Locate the cell with the specified text and output its [x, y] center coordinate. 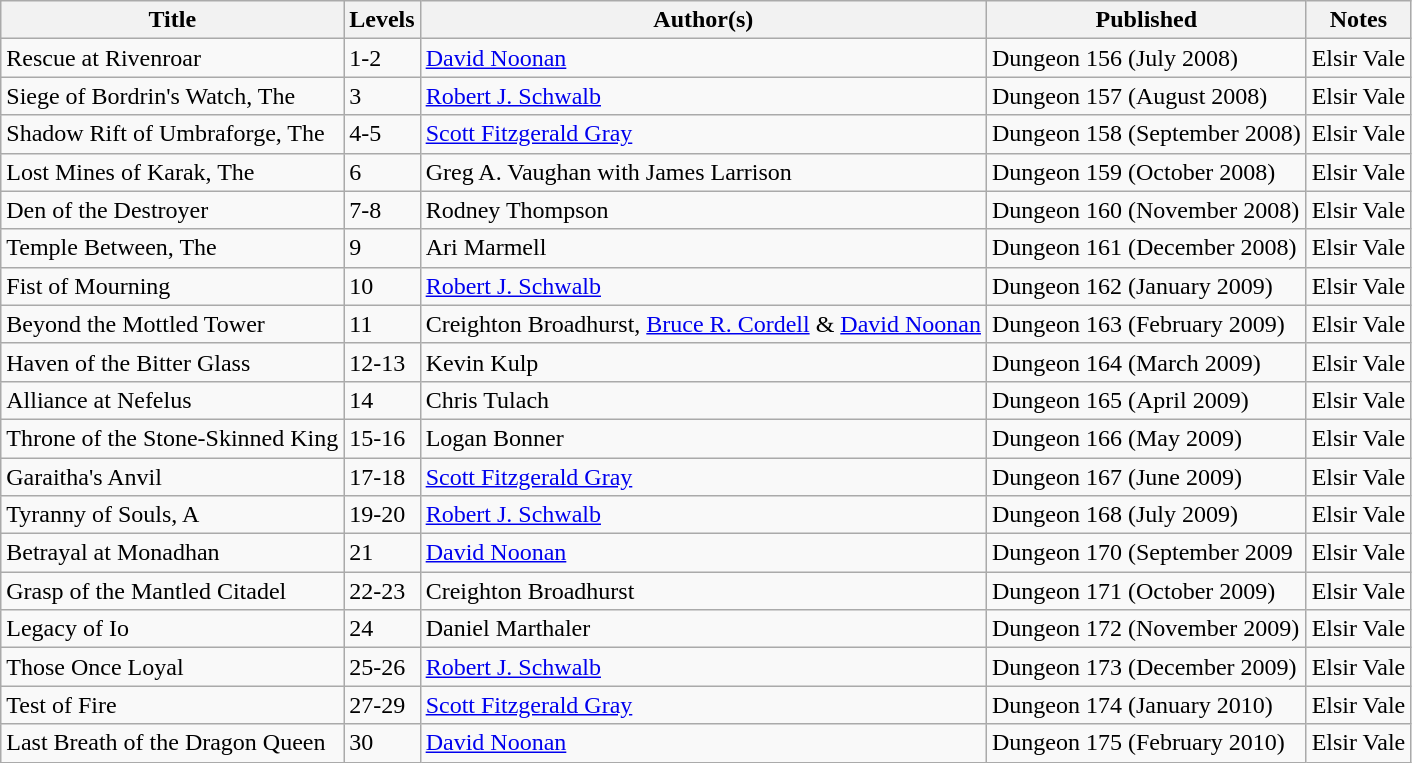
21 [382, 553]
Beyond the Mottled Tower [172, 324]
Garaitha's Anvil [172, 477]
Dungeon 159 (October 2008) [1146, 172]
3 [382, 96]
Those Once Loyal [172, 667]
Dungeon 167 (June 2009) [1146, 477]
Betrayal at Monadhan [172, 553]
1-2 [382, 58]
Alliance at Nefelus [172, 400]
9 [382, 248]
Dungeon 172 (November 2009) [1146, 629]
Grasp of the Mantled Citadel [172, 591]
25-26 [382, 667]
Dungeon 161 (December 2008) [1146, 248]
Dungeon 164 (March 2009) [1146, 362]
11 [382, 324]
Haven of the Bitter Glass [172, 362]
12-13 [382, 362]
Lost Mines of Karak, The [172, 172]
Rescue at Rivenroar [172, 58]
22-23 [382, 591]
17-18 [382, 477]
Legacy of Io [172, 629]
7-8 [382, 210]
Notes [1358, 20]
Chris Tulach [703, 400]
Author(s) [703, 20]
Test of Fire [172, 705]
Dungeon 175 (February 2010) [1146, 743]
6 [382, 172]
4-5 [382, 134]
Dungeon 171 (October 2009) [1146, 591]
Greg A. Vaughan with James Larrison [703, 172]
Levels [382, 20]
Dungeon 156 (July 2008) [1146, 58]
Shadow Rift of Umbraforge, The [172, 134]
Dungeon 165 (April 2009) [1146, 400]
14 [382, 400]
Kevin Kulp [703, 362]
Creighton Broadhurst, Bruce R. Cordell & David Noonan [703, 324]
19-20 [382, 515]
30 [382, 743]
Temple Between, The [172, 248]
Logan Bonner [703, 438]
Tyranny of Souls, A [172, 515]
Title [172, 20]
Siege of Bordrin's Watch, The [172, 96]
Dungeon 174 (January 2010) [1146, 705]
Fist of Mourning [172, 286]
15-16 [382, 438]
Published [1146, 20]
Dungeon 160 (November 2008) [1146, 210]
Dungeon 173 (December 2009) [1146, 667]
Dungeon 170 (September 2009 [1146, 553]
24 [382, 629]
Daniel Marthaler [703, 629]
Den of the Destroyer [172, 210]
Last Breath of the Dragon Queen [172, 743]
Dungeon 168 (July 2009) [1146, 515]
Throne of the Stone-Skinned King [172, 438]
Dungeon 157 (August 2008) [1146, 96]
Ari Marmell [703, 248]
Dungeon 162 (January 2009) [1146, 286]
27-29 [382, 705]
Rodney Thompson [703, 210]
Dungeon 158 (September 2008) [1146, 134]
Creighton Broadhurst [703, 591]
Dungeon 163 (February 2009) [1146, 324]
Dungeon 166 (May 2009) [1146, 438]
10 [382, 286]
